Return [x, y] of the center of cell containing provided text 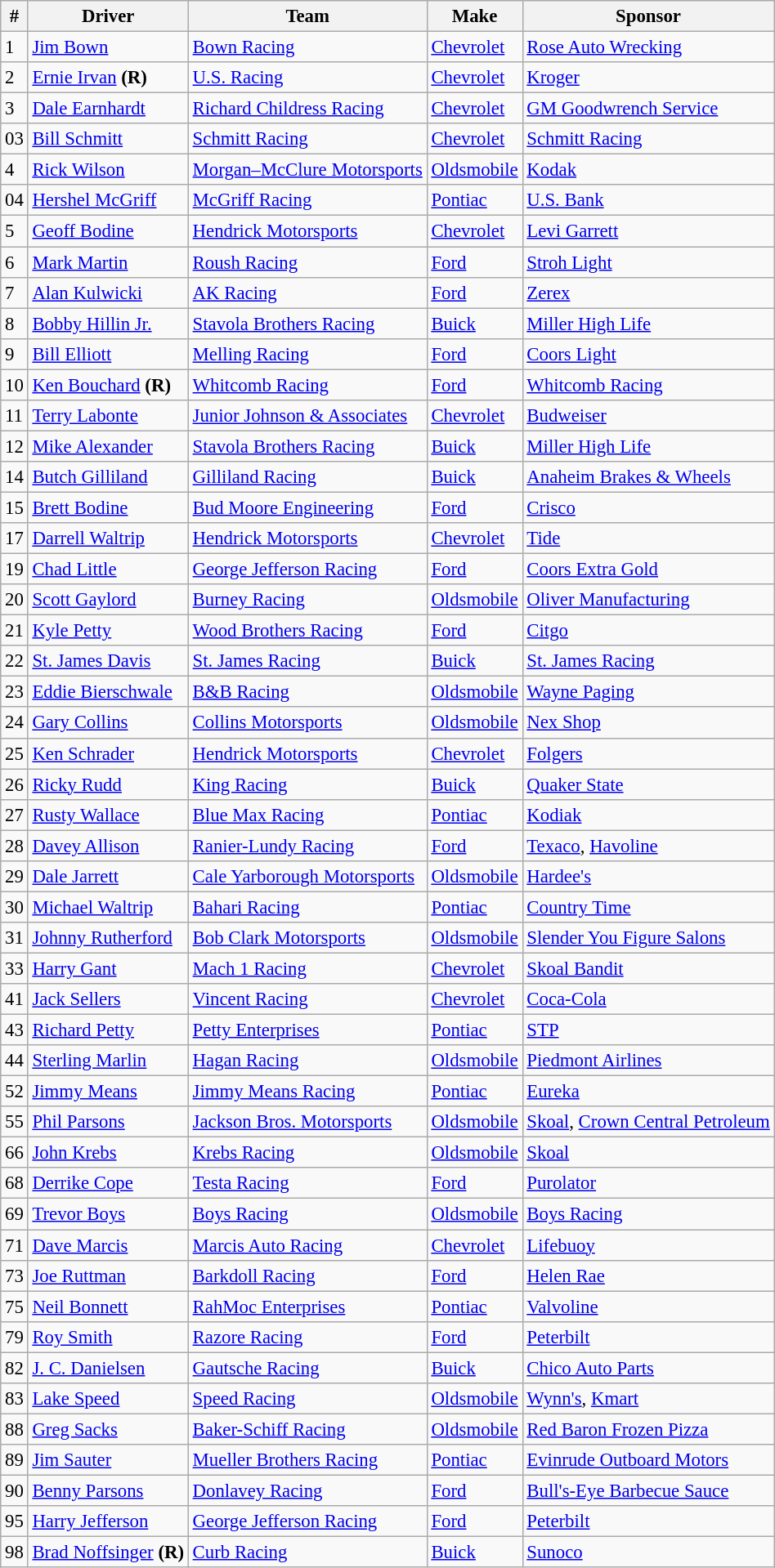
Levi Garrett [648, 231]
44 [15, 1061]
Sterling Marlin [108, 1061]
Slender You Figure Salons [648, 938]
Petty Enterprises [307, 1030]
STP [648, 1030]
Team [307, 16]
Coors Extra Gold [648, 570]
Wood Brothers Racing [307, 631]
Skoal Bandit [648, 968]
Ernie Irvan (R) [108, 78]
Mach 1 Racing [307, 968]
Kodiak [648, 815]
89 [15, 1460]
2 [15, 78]
Jackson Bros. Motorsports [307, 1122]
Kyle Petty [108, 631]
Jim Sauter [108, 1460]
8 [15, 324]
5 [15, 231]
83 [15, 1399]
Cale Yarborough Motorsports [307, 877]
Jack Sellers [108, 999]
25 [15, 753]
Kodak [648, 170]
Red Baron Frozen Pizza [648, 1429]
Purolator [648, 1184]
88 [15, 1429]
Crisco [648, 507]
Wayne Paging [648, 692]
Nex Shop [648, 723]
Kroger [648, 78]
Driver [108, 16]
82 [15, 1368]
# [15, 16]
Texaco, Havoline [648, 846]
Ricky Rudd [108, 784]
Mark Martin [108, 262]
10 [15, 385]
11 [15, 416]
30 [15, 907]
17 [15, 538]
71 [15, 1245]
3 [15, 109]
Make [474, 16]
69 [15, 1214]
Dale Jarrett [108, 877]
Bill Schmitt [108, 139]
Gary Collins [108, 723]
28 [15, 846]
Harry Gant [108, 968]
Quaker State [648, 784]
Roy Smith [108, 1337]
Derrike Cope [108, 1184]
03 [15, 139]
Dave Marcis [108, 1245]
Dale Earnhardt [108, 109]
Bob Clark Motorsports [307, 938]
Baker-Schiff Racing [307, 1429]
23 [15, 692]
Blue Max Racing [307, 815]
Rick Wilson [108, 170]
Geoff Bodine [108, 231]
Richard Petty [108, 1030]
52 [15, 1092]
Bown Racing [307, 47]
79 [15, 1337]
75 [15, 1307]
Zerex [648, 293]
29 [15, 877]
Razore Racing [307, 1337]
Darrell Waltrip [108, 538]
Burney Racing [307, 600]
73 [15, 1275]
J. C. Danielsen [108, 1368]
Piedmont Airlines [648, 1061]
Bill Elliott [108, 354]
U.S. Bank [648, 200]
1 [15, 47]
Jim Bown [108, 47]
B&B Racing [307, 692]
Junior Johnson & Associates [307, 416]
98 [15, 1552]
Trevor Boys [108, 1214]
41 [15, 999]
Phil Parsons [108, 1122]
90 [15, 1490]
Bobby Hillin Jr. [108, 324]
Hershel McGriff [108, 200]
Joe Ruttman [108, 1275]
Bud Moore Engineering [307, 507]
43 [15, 1030]
Jimmy Means Racing [307, 1092]
Eureka [648, 1092]
15 [15, 507]
McGriff Racing [307, 200]
Jimmy Means [108, 1092]
Michael Waltrip [108, 907]
Ken Schrader [108, 753]
Mike Alexander [108, 446]
27 [15, 815]
Helen Rae [648, 1275]
68 [15, 1184]
Johnny Rutherford [108, 938]
20 [15, 600]
55 [15, 1122]
Davey Allison [108, 846]
Alan Kulwicki [108, 293]
Bahari Racing [307, 907]
Sunoco [648, 1552]
Skoal [648, 1153]
19 [15, 570]
Coca-Cola [648, 999]
GM Goodwrench Service [648, 109]
RahMoc Enterprises [307, 1307]
Wynn's, Kmart [648, 1399]
Terry Labonte [108, 416]
King Racing [307, 784]
Greg Sacks [108, 1429]
Morgan–McClure Motorsports [307, 170]
21 [15, 631]
26 [15, 784]
Sponsor [648, 16]
Citgo [648, 631]
Barkdoll Racing [307, 1275]
Gautsche Racing [307, 1368]
Rose Auto Wrecking [648, 47]
Brett Bodine [108, 507]
Marcis Auto Racing [307, 1245]
Lifebuoy [648, 1245]
4 [15, 170]
Gilliland Racing [307, 477]
Harry Jefferson [108, 1521]
Collins Motorsports [307, 723]
12 [15, 446]
AK Racing [307, 293]
Lake Speed [108, 1399]
Speed Racing [307, 1399]
6 [15, 262]
U.S. Racing [307, 78]
Curb Racing [307, 1552]
Stroh Light [648, 262]
Butch Gilliland [108, 477]
Bull's-Eye Barbecue Sauce [648, 1490]
9 [15, 354]
Anaheim Brakes & Wheels [648, 477]
Neil Bonnett [108, 1307]
Tide [648, 538]
St. James Davis [108, 661]
Hardee's [648, 877]
Benny Parsons [108, 1490]
66 [15, 1153]
Skoal, Crown Central Petroleum [648, 1122]
Testa Racing [307, 1184]
Folgers [648, 753]
Rusty Wallace [108, 815]
Eddie Bierschwale [108, 692]
24 [15, 723]
Hagan Racing [307, 1061]
31 [15, 938]
Country Time [648, 907]
Valvoline [648, 1307]
Budweiser [648, 416]
John Krebs [108, 1153]
Oliver Manufacturing [648, 600]
14 [15, 477]
Donlavey Racing [307, 1490]
Brad Noffsinger (R) [108, 1552]
Mueller Brothers Racing [307, 1460]
33 [15, 968]
Chico Auto Parts [648, 1368]
Evinrude Outboard Motors [648, 1460]
Ranier-Lundy Racing [307, 846]
22 [15, 661]
Scott Gaylord [108, 600]
Krebs Racing [307, 1153]
Chad Little [108, 570]
Richard Childress Racing [307, 109]
95 [15, 1521]
Roush Racing [307, 262]
7 [15, 293]
Coors Light [648, 354]
04 [15, 200]
Ken Bouchard (R) [108, 385]
Vincent Racing [307, 999]
Melling Racing [307, 354]
